Find where the given text appears and provide that cell's center as (X, Y) coordinate. 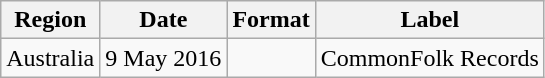
CommonFolk Records (430, 58)
Label (430, 20)
Australia (50, 58)
Format (271, 20)
Region (50, 20)
9 May 2016 (164, 58)
Date (164, 20)
